For the text-containing cell, return its midpoint in [X, Y] coordinate format. 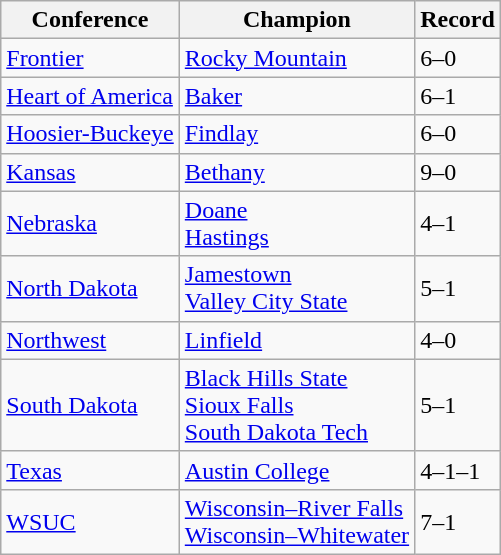
7–1 [458, 522]
9–0 [458, 172]
North Dakota [90, 288]
Linfield [296, 340]
Texas [90, 470]
Nebraska [90, 224]
Baker [296, 96]
Austin College [296, 470]
Wisconsin–River FallsWisconsin–Whitewater [296, 522]
Record [458, 20]
6–1 [458, 96]
4–1 [458, 224]
WSUC [90, 522]
JamestownValley City State [296, 288]
Bethany [296, 172]
4–1–1 [458, 470]
Kansas [90, 172]
Conference [90, 20]
Findlay [296, 134]
Rocky Mountain [296, 58]
Black Hills StateSioux FallsSouth Dakota Tech [296, 405]
Frontier [90, 58]
Champion [296, 20]
Northwest [90, 340]
DoaneHastings [296, 224]
South Dakota [90, 405]
4–0 [458, 340]
Heart of America [90, 96]
Hoosier-Buckeye [90, 134]
